Extract the [X, Y] coordinate from the center of the cell holding the provided text.  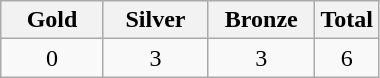
0 [52, 58]
Gold [52, 20]
6 [347, 58]
Bronze [262, 20]
Total [347, 20]
Silver [155, 20]
